Return [X, Y] of the center of cell containing provided text 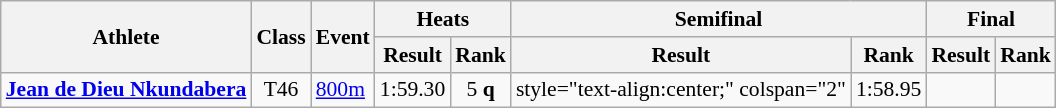
T46 [280, 90]
Final [990, 19]
style="text-align:center;" colspan="2" [681, 90]
Class [280, 36]
1:58.95 [888, 90]
5 q [480, 90]
Event [343, 36]
Semifinal [719, 19]
Athlete [126, 36]
Jean de Dieu Nkundabera [126, 90]
800m [343, 90]
Heats [443, 19]
1:59.30 [412, 90]
